From the cell containing the given text, extract its center point as [X, Y] coordinate. 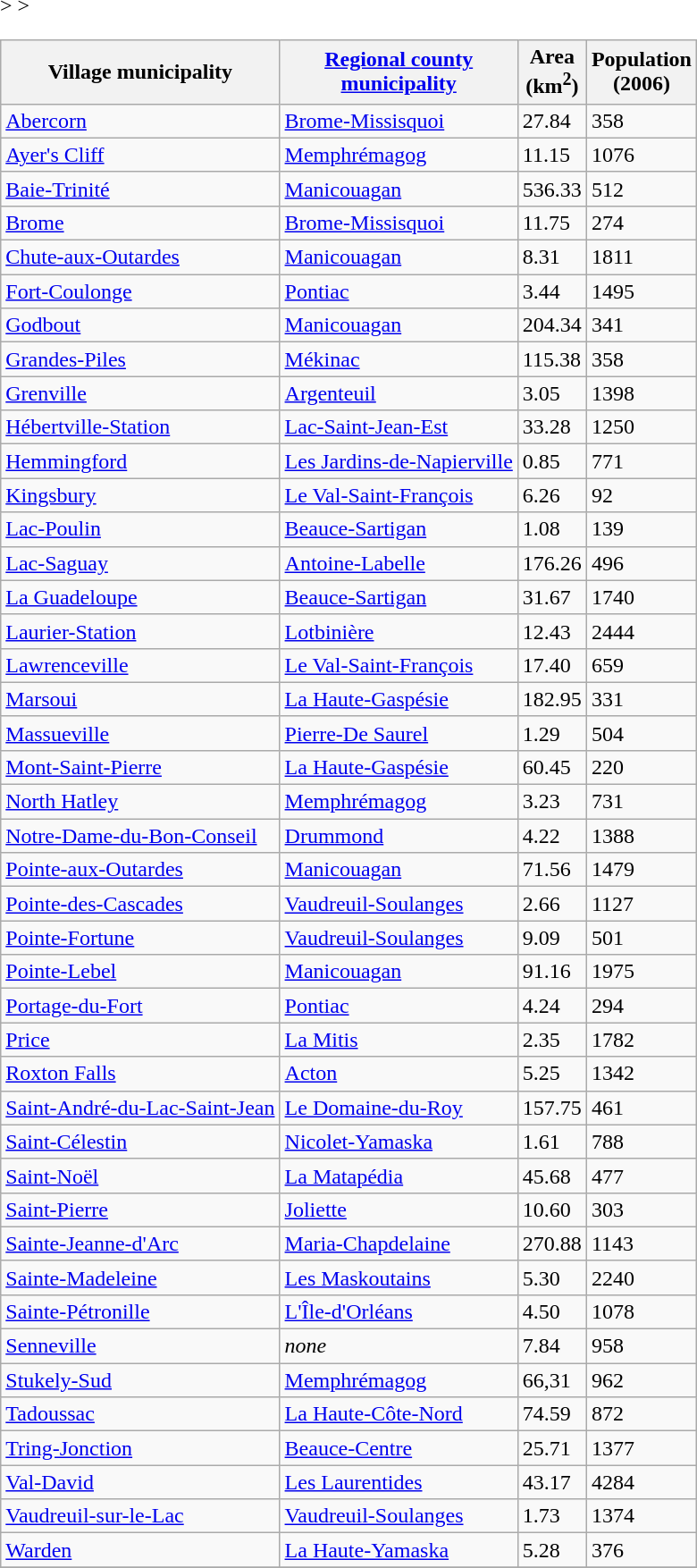
139 [642, 529]
La Mitis [399, 1040]
1078 [642, 1311]
Argenteuil [399, 393]
45.68 [552, 1176]
Vaudreuil-sur-le-Lac [140, 1516]
31.67 [552, 597]
Regional countymunicipality [399, 72]
1143 [642, 1243]
1975 [642, 972]
Antoine-Labelle [399, 563]
Joliette [399, 1210]
1342 [642, 1074]
Population(2006) [642, 72]
1.08 [552, 529]
Lac-Saint-Jean-Est [399, 427]
2444 [642, 631]
7.84 [552, 1346]
Abercorn [140, 121]
L'Île-d'Orléans [399, 1311]
Warden [140, 1550]
4.24 [552, 1006]
6.26 [552, 495]
1811 [642, 257]
Roxton Falls [140, 1074]
1.73 [552, 1516]
Ayer's Cliff [140, 155]
Kingsbury [140, 495]
Baie-Trinité [140, 189]
27.84 [552, 121]
Lawrenceville [140, 665]
12.43 [552, 631]
Acton [399, 1074]
Mékinac [399, 359]
1388 [642, 836]
872 [642, 1414]
157.75 [552, 1108]
341 [642, 325]
Stukely-Sud [140, 1380]
331 [642, 699]
Pointe-aux-Outardes [140, 870]
3.23 [552, 802]
536.33 [552, 189]
Chute-aux-Outardes [140, 257]
Les Maskoutains [399, 1277]
1374 [642, 1516]
Marsoui [140, 699]
8.31 [552, 257]
Hébertville-Station [140, 427]
461 [642, 1108]
Lotbinière [399, 631]
Massueville [140, 733]
4.22 [552, 836]
504 [642, 733]
Pierre-De Saurel [399, 733]
9.09 [552, 938]
1076 [642, 155]
962 [642, 1380]
5.28 [552, 1550]
Saint-Pierre [140, 1210]
1.61 [552, 1142]
Les Jardins-de-Napierville [399, 461]
Laurier-Station [140, 631]
1250 [642, 427]
1495 [642, 291]
771 [642, 461]
Hemmingford [140, 461]
274 [642, 223]
2.66 [552, 904]
Saint-Célestin [140, 1142]
1377 [642, 1448]
none [399, 1346]
659 [642, 665]
Maria-Chapdelaine [399, 1243]
4.50 [552, 1311]
3.05 [552, 393]
Grenville [140, 393]
60.45 [552, 767]
Beauce-Centre [399, 1448]
66,31 [552, 1380]
Mont-Saint-Pierre [140, 767]
11.75 [552, 223]
512 [642, 189]
Val-David [140, 1482]
La Haute-Yamaska [399, 1550]
376 [642, 1550]
33.28 [552, 427]
1479 [642, 870]
North Hatley [140, 802]
1782 [642, 1040]
25.71 [552, 1448]
Saint-André-du-Lac-Saint-Jean [140, 1108]
477 [642, 1176]
Drummond [399, 836]
Area(km2) [552, 72]
10.60 [552, 1210]
303 [642, 1210]
Saint-Noël [140, 1176]
204.34 [552, 325]
1.29 [552, 733]
Le Domaine-du-Roy [399, 1108]
Tadoussac [140, 1414]
731 [642, 802]
Price [140, 1040]
115.38 [552, 359]
4284 [642, 1482]
Pointe-Fortune [140, 938]
92 [642, 495]
Notre-Dame-du-Bon-Conseil [140, 836]
2.35 [552, 1040]
176.26 [552, 563]
11.15 [552, 155]
Grandes-Piles [140, 359]
17.40 [552, 665]
La Haute-Côte-Nord [399, 1414]
43.17 [552, 1482]
Tring-Jonction [140, 1448]
74.59 [552, 1414]
958 [642, 1346]
Sainte-Jeanne-d'Arc [140, 1243]
Nicolet-Yamaska [399, 1142]
91.16 [552, 972]
5.25 [552, 1074]
270.88 [552, 1243]
Pointe-Lebel [140, 972]
294 [642, 1006]
Senneville [140, 1346]
Lac-Poulin [140, 529]
Brome [140, 223]
Godbout [140, 325]
182.95 [552, 699]
2240 [642, 1277]
Village municipality [140, 72]
3.44 [552, 291]
1740 [642, 597]
Sainte-Madeleine [140, 1277]
Les Laurentides [399, 1482]
220 [642, 767]
Sainte-Pétronille [140, 1311]
Fort-Coulonge [140, 291]
Portage-du-Fort [140, 1006]
788 [642, 1142]
Pointe-des-Cascades [140, 904]
501 [642, 938]
71.56 [552, 870]
La Matapédia [399, 1176]
1398 [642, 393]
Lac-Saguay [140, 563]
0.85 [552, 461]
496 [642, 563]
La Guadeloupe [140, 597]
1127 [642, 904]
5.30 [552, 1277]
